Capture the cell that displays the provided text and extract its (x, y) central coordinate. 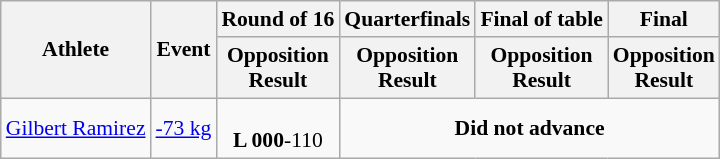
Event (184, 50)
-73 kg (184, 128)
Quarterfinals (407, 19)
Round of 16 (278, 19)
L 000-110 (278, 128)
Athlete (76, 50)
Gilbert Ramirez (76, 128)
Did not advance (530, 128)
Final of table (541, 19)
Final (664, 19)
